Detect which cell encompasses the target text, then output its [X, Y] center coordinate. 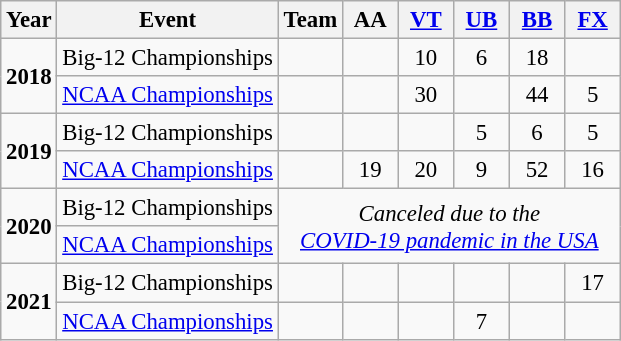
UB [482, 20]
52 [537, 170]
VT [426, 20]
16 [593, 170]
Canceled due to theCOVID-19 pandemic in the USA [449, 226]
Year [29, 20]
9 [482, 170]
18 [537, 58]
30 [426, 95]
BB [537, 20]
10 [426, 58]
7 [482, 321]
2020 [29, 226]
2018 [29, 76]
Team [310, 20]
19 [370, 170]
20 [426, 170]
17 [593, 283]
44 [537, 95]
2019 [29, 152]
Event [168, 20]
FX [593, 20]
AA [370, 20]
2021 [29, 302]
